Detect which cell encompasses the target text, then output its [x, y] center coordinate. 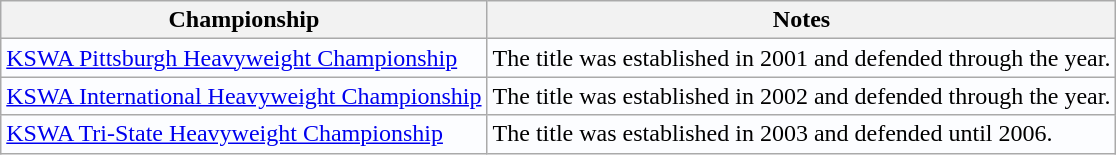
Notes [802, 20]
KSWA International Heavyweight Championship [244, 96]
KSWA Pittsburgh Heavyweight Championship [244, 58]
The title was established in 2002 and defended through the year. [802, 96]
The title was established in 2003 and defended until 2006. [802, 134]
The title was established in 2001 and defended through the year. [802, 58]
Championship [244, 20]
KSWA Tri-State Heavyweight Championship [244, 134]
